Return [X, Y] of the center of cell containing provided text 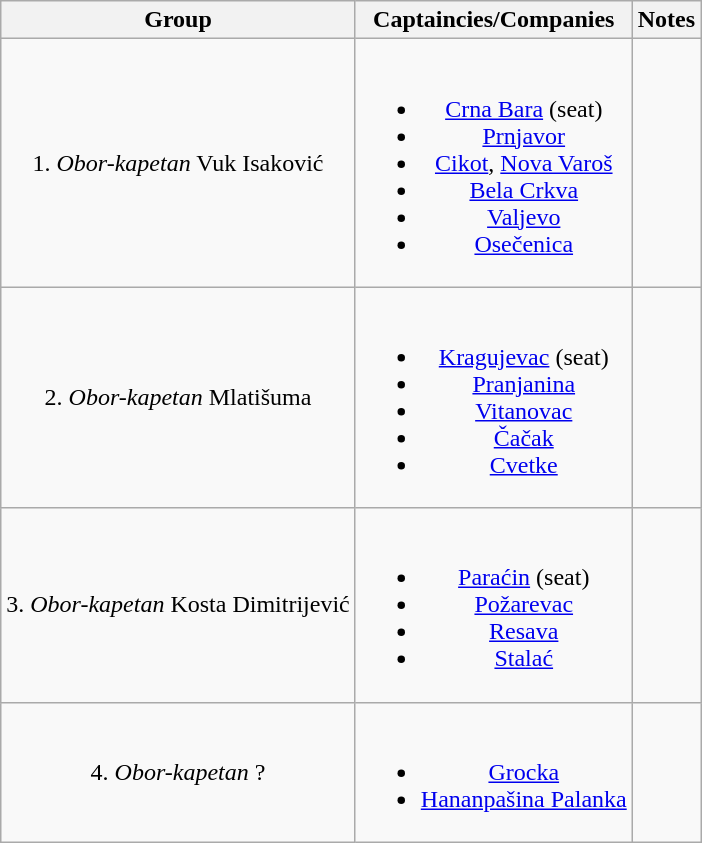
Group [178, 20]
Kragujevac (seat)PranjaninaVitanovacČačakCvetke [494, 398]
Paraćin (seat)PožarevacResavaStalać [494, 605]
3. Obor-kapetan Kosta Dimitrijević [178, 605]
1. Obor-kapetan Vuk Isaković [178, 163]
Crna Bara (seat)PrnjavorCikot, Nova VarošBela CrkvaValjevoOsečenica [494, 163]
GrockaHananpašina Palanka [494, 772]
2. Obor-kapetan Mlatišuma [178, 398]
Captaincies/Companies [494, 20]
4. Obor-kapetan ? [178, 772]
Notes [666, 20]
